Return the [x, y] coordinate for the center point of the cell that contains the specified text.  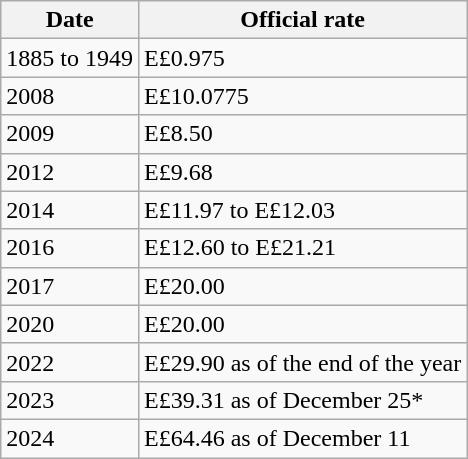
2016 [70, 248]
E£8.50 [302, 134]
E£11.97 to E£12.03 [302, 210]
1885 to 1949 [70, 58]
E£39.31 as of December 25* [302, 400]
2012 [70, 172]
Date [70, 20]
E£0.975 [302, 58]
Official rate [302, 20]
E£12.60 to E£21.21 [302, 248]
2022 [70, 362]
2008 [70, 96]
E£10.0775 [302, 96]
2014 [70, 210]
2020 [70, 324]
2009 [70, 134]
E£29.90 as of the end of the year [302, 362]
2024 [70, 438]
E£64.46 as of December 11 [302, 438]
2023 [70, 400]
E£9.68 [302, 172]
2017 [70, 286]
